Extract the (X, Y) coordinate from the center of the cell holding the provided text.  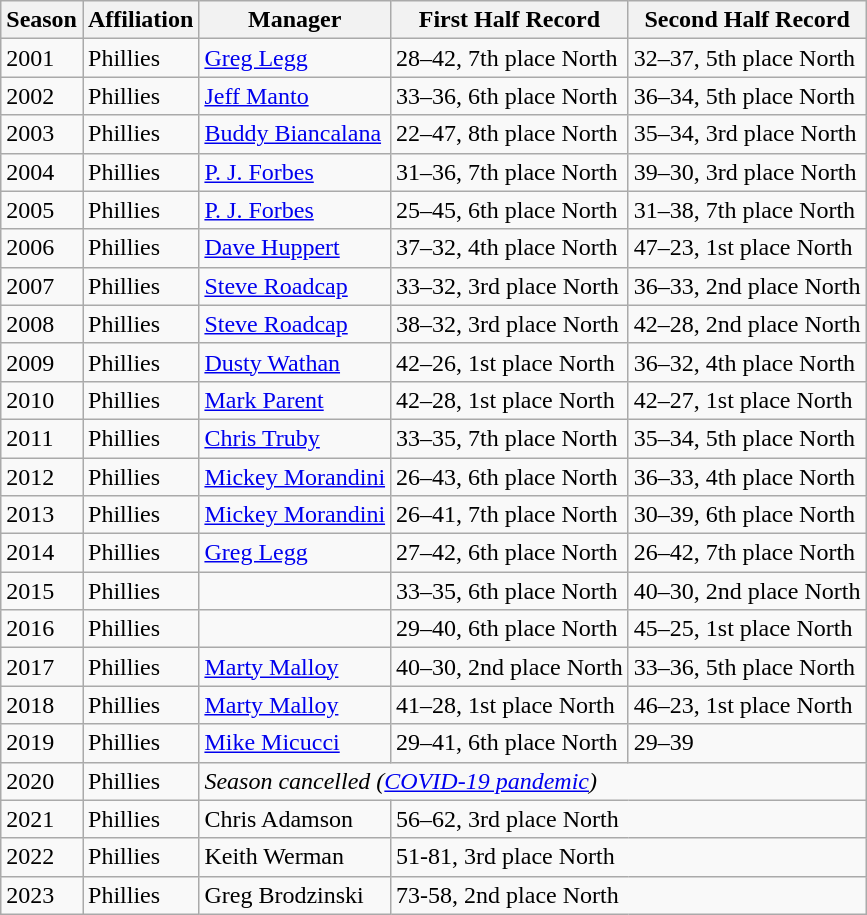
2010 (42, 400)
2009 (42, 362)
Season cancelled (COVID-19 pandemic) (532, 781)
Season (42, 20)
51-81, 3rd place North (628, 857)
29–39 (747, 743)
2019 (42, 743)
Mike Micucci (295, 743)
36–33, 2nd place North (747, 286)
2023 (42, 895)
2001 (42, 58)
28–42, 7th place North (510, 58)
42–26, 1st place North (510, 362)
31–38, 7th place North (747, 210)
39–30, 3rd place North (747, 172)
Buddy Biancalana (295, 134)
2008 (42, 324)
2013 (42, 515)
Second Half Record (747, 20)
25–45, 6th place North (510, 210)
33–35, 7th place North (510, 438)
Dave Huppert (295, 248)
2021 (42, 819)
Dusty Wathan (295, 362)
2017 (42, 667)
36–33, 4th place North (747, 477)
29–40, 6th place North (510, 629)
2020 (42, 781)
35–34, 3rd place North (747, 134)
38–32, 3rd place North (510, 324)
2012 (42, 477)
29–41, 6th place North (510, 743)
Chris Truby (295, 438)
35–34, 5th place North (747, 438)
2007 (42, 286)
2015 (42, 591)
33–36, 5th place North (747, 667)
46–23, 1st place North (747, 705)
2018 (42, 705)
Jeff Manto (295, 96)
33–35, 6th place North (510, 591)
2004 (42, 172)
2022 (42, 857)
56–62, 3rd place North (628, 819)
31–36, 7th place North (510, 172)
Chris Adamson (295, 819)
26–42, 7th place North (747, 553)
Greg Brodzinski (295, 895)
42–27, 1st place North (747, 400)
36–32, 4th place North (747, 362)
30–39, 6th place North (747, 515)
42–28, 1st place North (510, 400)
Keith Werman (295, 857)
2005 (42, 210)
First Half Record (510, 20)
2006 (42, 248)
45–25, 1st place North (747, 629)
Mark Parent (295, 400)
32–37, 5th place North (747, 58)
41–28, 1st place North (510, 705)
37–32, 4th place North (510, 248)
Manager (295, 20)
2011 (42, 438)
73-58, 2nd place North (628, 895)
36–34, 5th place North (747, 96)
2016 (42, 629)
27–42, 6th place North (510, 553)
22–47, 8th place North (510, 134)
Affiliation (140, 20)
47–23, 1st place North (747, 248)
2003 (42, 134)
2002 (42, 96)
33–36, 6th place North (510, 96)
26–43, 6th place North (510, 477)
33–32, 3rd place North (510, 286)
26–41, 7th place North (510, 515)
42–28, 2nd place North (747, 324)
2014 (42, 553)
